Locate the cell with the specified text and output its [X, Y] center coordinate. 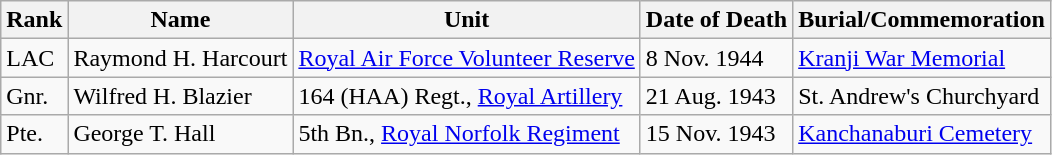
Name [180, 20]
Burial/Commemoration [922, 20]
Kanchanaburi Cemetery [922, 134]
Unit [466, 20]
Date of Death [716, 20]
Gnr. [34, 96]
Rank [34, 20]
164 (HAA) Regt., Royal Artillery [466, 96]
St. Andrew's Churchyard [922, 96]
5th Bn., Royal Norfolk Regiment [466, 134]
Raymond H. Harcourt [180, 58]
Kranji War Memorial [922, 58]
George T. Hall [180, 134]
21 Aug. 1943 [716, 96]
Royal Air Force Volunteer Reserve [466, 58]
Wilfred H. Blazier [180, 96]
LAC [34, 58]
15 Nov. 1943 [716, 134]
8 Nov. 1944 [716, 58]
Pte. [34, 134]
